Locate the cell with the specified text and output its (X, Y) center coordinate. 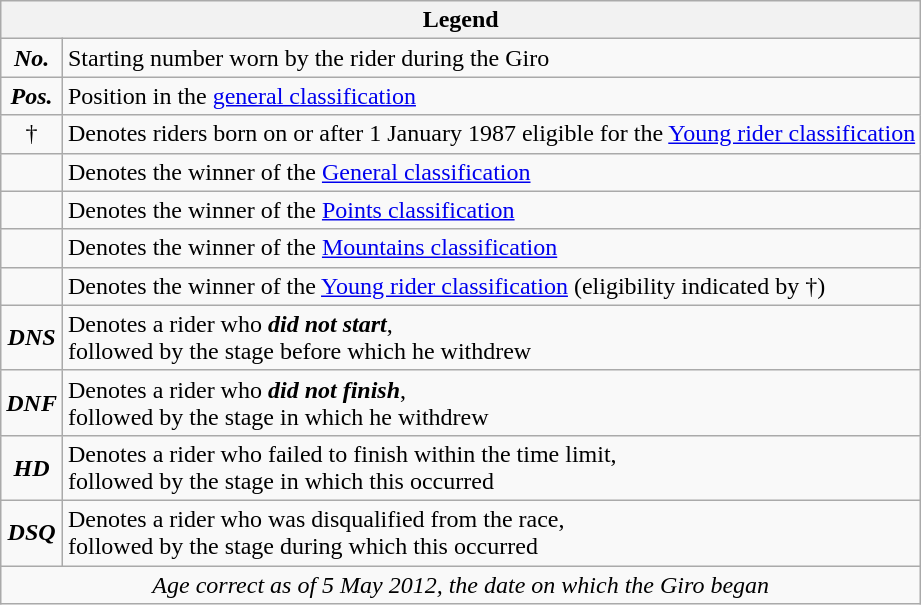
Denotes a rider who did not finish,followed by the stage in which he withdrew (491, 402)
No. (32, 58)
Starting number worn by the rider during the Giro (491, 58)
Denotes a rider who did not start,followed by the stage before which he withdrew (491, 338)
† (32, 134)
DNS (32, 338)
Legend (461, 20)
Denotes a rider who failed to finish within the time limit,followed by the stage in which this occurred (491, 468)
Denotes the winner of the General classification (491, 172)
Denotes a rider who was disqualified from the race,followed by the stage during which this occurred (491, 532)
Age correct as of 5 May 2012, the date on which the Giro began (461, 585)
Denotes the winner of the Mountains classification (491, 248)
Denotes the winner of the Young rider classification (eligibility indicated by †) (491, 286)
DNF (32, 402)
Pos. (32, 96)
Denotes riders born on or after 1 January 1987 eligible for the Young rider classification (491, 134)
Denotes the winner of the Points classification (491, 210)
Position in the general classification (491, 96)
HD (32, 468)
DSQ (32, 532)
